Return the (x, y) coordinate for the center point of the cell that contains the specified text.  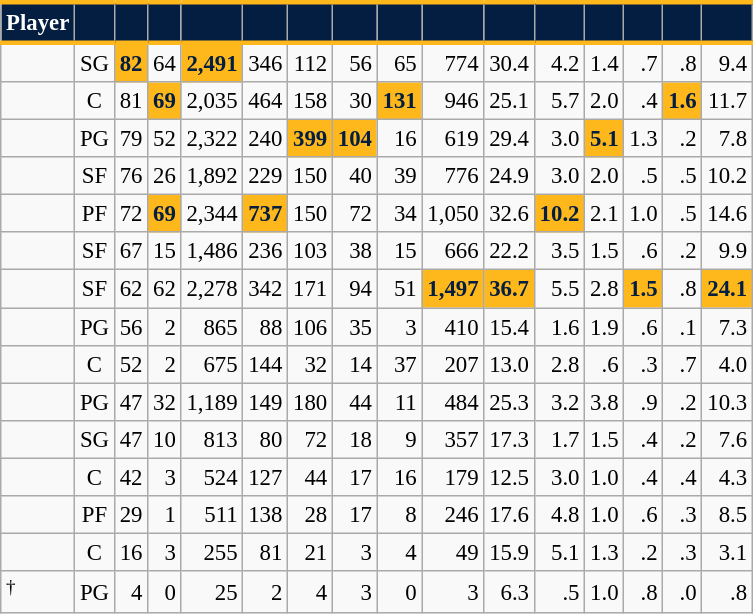
1 (164, 515)
2,491 (212, 62)
1,189 (212, 402)
25 (212, 592)
11.7 (727, 101)
15.4 (509, 327)
4.0 (727, 364)
24.1 (727, 289)
14 (354, 364)
12.5 (509, 477)
28 (310, 515)
104 (354, 139)
399 (310, 139)
3.8 (604, 402)
158 (310, 101)
1.9 (604, 327)
4.3 (727, 477)
6.3 (509, 592)
25.1 (509, 101)
1,050 (453, 214)
9 (400, 439)
.0 (682, 592)
21 (310, 552)
24.9 (509, 176)
776 (453, 176)
2.1 (604, 214)
5.7 (559, 101)
† (38, 592)
342 (266, 289)
18 (354, 439)
38 (354, 251)
36.7 (509, 289)
51 (400, 289)
180 (310, 402)
34 (400, 214)
76 (130, 176)
511 (212, 515)
3.5 (559, 251)
236 (266, 251)
35 (354, 327)
14.6 (727, 214)
80 (266, 439)
10 (164, 439)
39 (400, 176)
2,344 (212, 214)
30 (354, 101)
17.6 (509, 515)
103 (310, 251)
4.2 (559, 62)
42 (130, 477)
40 (354, 176)
149 (266, 402)
524 (212, 477)
7.6 (727, 439)
17.3 (509, 439)
64 (164, 62)
25.3 (509, 402)
666 (453, 251)
240 (266, 139)
675 (212, 364)
82 (130, 62)
1,892 (212, 176)
737 (266, 214)
4.8 (559, 515)
179 (453, 477)
9.4 (727, 62)
1,486 (212, 251)
8 (400, 515)
464 (266, 101)
255 (212, 552)
5.5 (559, 289)
9.9 (727, 251)
229 (266, 176)
1.7 (559, 439)
13.0 (509, 364)
7.3 (727, 327)
813 (212, 439)
.9 (644, 402)
2,322 (212, 139)
131 (400, 101)
865 (212, 327)
144 (266, 364)
127 (266, 477)
410 (453, 327)
29.4 (509, 139)
112 (310, 62)
171 (310, 289)
3.1 (727, 552)
2,035 (212, 101)
357 (453, 439)
1.4 (604, 62)
946 (453, 101)
619 (453, 139)
8.5 (727, 515)
.1 (682, 327)
2,278 (212, 289)
22.2 (509, 251)
32.6 (509, 214)
484 (453, 402)
88 (266, 327)
106 (310, 327)
30.4 (509, 62)
15.9 (509, 552)
29 (130, 515)
49 (453, 552)
26 (164, 176)
10.3 (727, 402)
3.2 (559, 402)
7.8 (727, 139)
94 (354, 289)
37 (400, 364)
246 (453, 515)
Player (38, 22)
11 (400, 402)
67 (130, 251)
65 (400, 62)
207 (453, 364)
79 (130, 139)
1,497 (453, 289)
346 (266, 62)
774 (453, 62)
138 (266, 515)
